From the cell containing the given text, extract its center point as [x, y] coordinate. 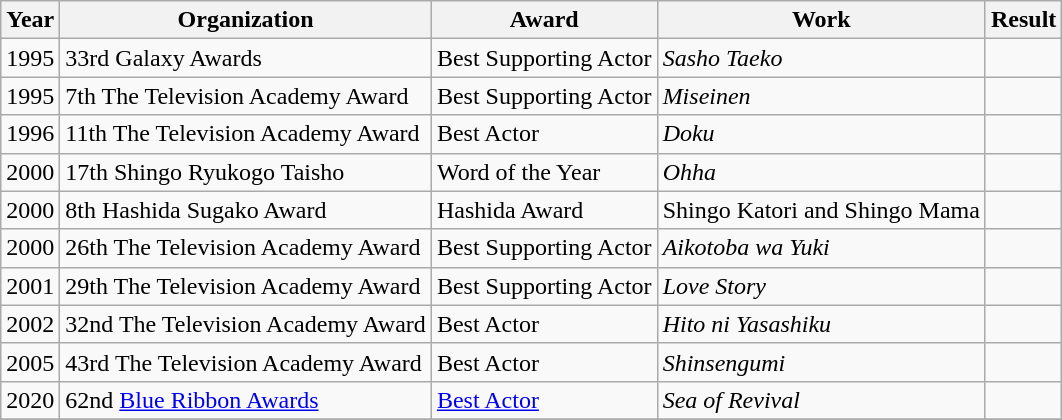
1996 [30, 134]
62nd Blue Ribbon Awards [246, 400]
2020 [30, 400]
Miseinen [821, 96]
32nd The Television Academy Award [246, 324]
7th The Television Academy Award [246, 96]
Aikotoba wa Yuki [821, 248]
2005 [30, 362]
Shingo Katori and Shingo Mama [821, 210]
43rd The Television Academy Award [246, 362]
Word of the Year [544, 172]
Sea of Revival [821, 400]
11th The Television Academy Award [246, 134]
Shinsengumi [821, 362]
Sasho Taeko [821, 58]
Work [821, 20]
2001 [30, 286]
29th The Television Academy Award [246, 286]
Ohha [821, 172]
2002 [30, 324]
Result [1023, 20]
Award [544, 20]
Organization [246, 20]
Year [30, 20]
33rd Galaxy Awards [246, 58]
17th Shingo Ryukogo Taisho [246, 172]
8th Hashida Sugako Award [246, 210]
26th The Television Academy Award [246, 248]
Hito ni Yasashiku [821, 324]
Love Story [821, 286]
Hashida Award [544, 210]
Doku [821, 134]
